Capture the cell that displays the provided text and extract its [X, Y] central coordinate. 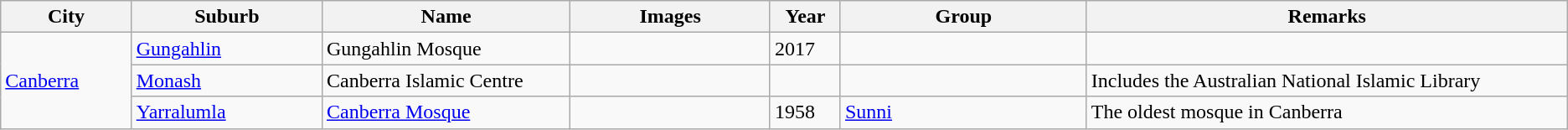
Images [670, 17]
Canberra Mosque [446, 112]
Suburb [226, 17]
Canberra Islamic Centre [446, 81]
Yarralumla [226, 112]
Canberra [66, 81]
The oldest mosque in Canberra [1327, 112]
Sunni [963, 112]
Year [805, 17]
Remarks [1327, 17]
Gungahlin [226, 49]
Gungahlin Mosque [446, 49]
Group [963, 17]
Monash [226, 81]
City [66, 17]
1958 [805, 112]
2017 [805, 49]
Name [446, 17]
Includes the Australian National Islamic Library [1327, 81]
